Provide the (x, y) coordinate of the cell's center where the given text is located.  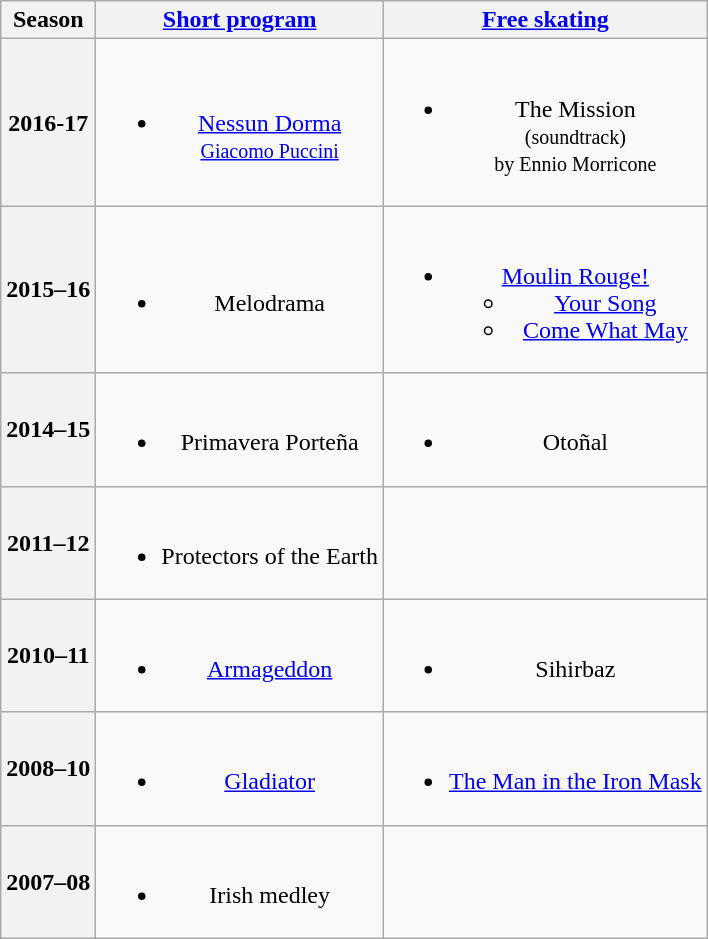
2010–11 (48, 656)
2015–16 (48, 290)
Protectors of the Earth (240, 542)
Irish medley (240, 882)
The Mission(soundtrack)by Ennio Morricone (545, 122)
Short program (240, 20)
Otoñal (545, 430)
Nessun DormaGiacomo Puccini (240, 122)
2011–12 (48, 542)
Melodrama (240, 290)
2014–15 (48, 430)
2008–10 (48, 768)
Primavera Porteña (240, 430)
Free skating (545, 20)
Sihirbaz (545, 656)
2016-17 (48, 122)
The Man in the Iron Mask (545, 768)
2007–08 (48, 882)
Gladiator (240, 768)
Season (48, 20)
Armageddon (240, 656)
Moulin Rouge!Your SongCome What May (545, 290)
